From the cell containing the given text, extract its center point as (x, y) coordinate. 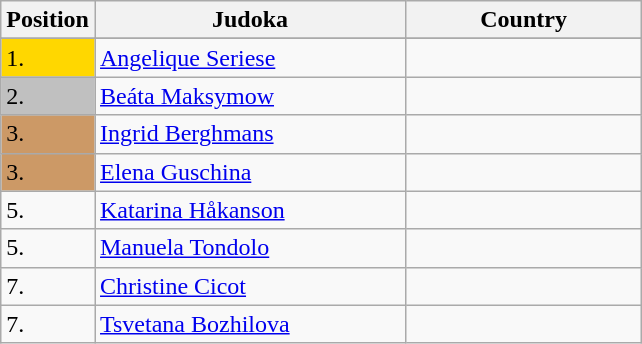
Katarina Håkanson (250, 210)
Judoka (250, 20)
2. (48, 96)
Position (48, 20)
Ingrid Berghmans (250, 134)
Elena Guschina (250, 172)
Country (524, 20)
Manuela Tondolo (250, 248)
Angelique Seriese (250, 58)
Beáta Maksymow (250, 96)
Christine Cicot (250, 286)
1. (48, 58)
Tsvetana Bozhilova (250, 324)
